Search for the cell housing the specified text and yield its [x, y] center coordinate. 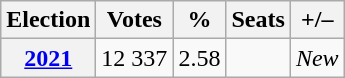
+/– [317, 20]
New [317, 58]
Election [48, 20]
12 337 [134, 58]
2021 [48, 58]
Votes [134, 20]
2.58 [200, 58]
% [200, 20]
Seats [258, 20]
